Return the (X, Y) coordinate for the center point of the cell that contains the specified text.  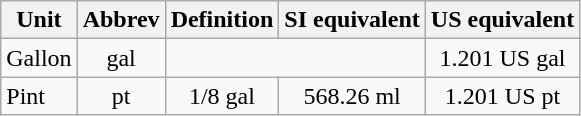
SI equivalent (352, 20)
pt (121, 96)
1.201 US gal (502, 58)
gal (121, 58)
Unit (39, 20)
US equivalent (502, 20)
568.26 ml (352, 96)
Abbrev (121, 20)
Gallon (39, 58)
Definition (222, 20)
Pint (39, 96)
1/8 gal (222, 96)
1.201 US pt (502, 96)
